Return [x, y] of the center of cell containing provided text 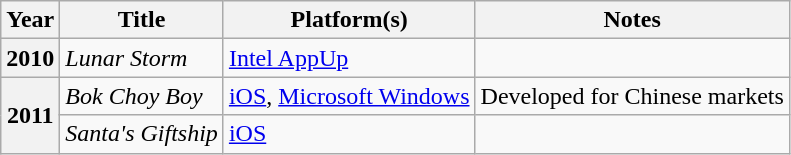
Lunar Storm [142, 58]
2011 [30, 115]
2010 [30, 58]
Developed for Chinese markets [632, 96]
iOS, Microsoft Windows [349, 96]
Title [142, 20]
Year [30, 20]
Platform(s) [349, 20]
Santa's Giftship [142, 134]
Intel AppUp [349, 58]
Notes [632, 20]
Bok Choy Boy [142, 96]
iOS [349, 134]
